Detect which cell encompasses the target text, then output its (x, y) center coordinate. 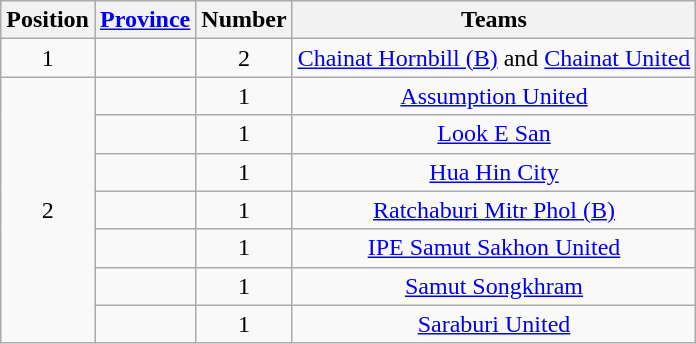
Teams (494, 20)
Look E San (494, 134)
Hua Hin City (494, 172)
Samut Songkhram (494, 286)
Saraburi United (494, 324)
Position (48, 20)
Chainat Hornbill (B) and Chainat United (494, 58)
Number (244, 20)
Assumption United (494, 96)
Province (144, 20)
IPE Samut Sakhon United (494, 248)
Ratchaburi Mitr Phol (B) (494, 210)
